Search for the cell housing the specified text and yield its (x, y) center coordinate. 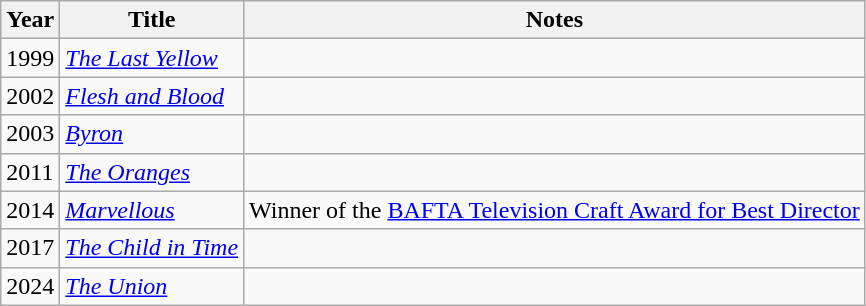
The Child in Time (152, 248)
Flesh and Blood (152, 96)
2002 (30, 96)
Byron (152, 134)
Title (152, 20)
Marvellous (152, 210)
2011 (30, 172)
2014 (30, 210)
2024 (30, 286)
The Oranges (152, 172)
Year (30, 20)
The Last Yellow (152, 58)
1999 (30, 58)
The Union (152, 286)
Notes (555, 20)
2003 (30, 134)
Winner of the BAFTA Television Craft Award for Best Director (555, 210)
2017 (30, 248)
